Pinpoint the cell where the given text exists, returning its (x, y) midpoint coordinate. 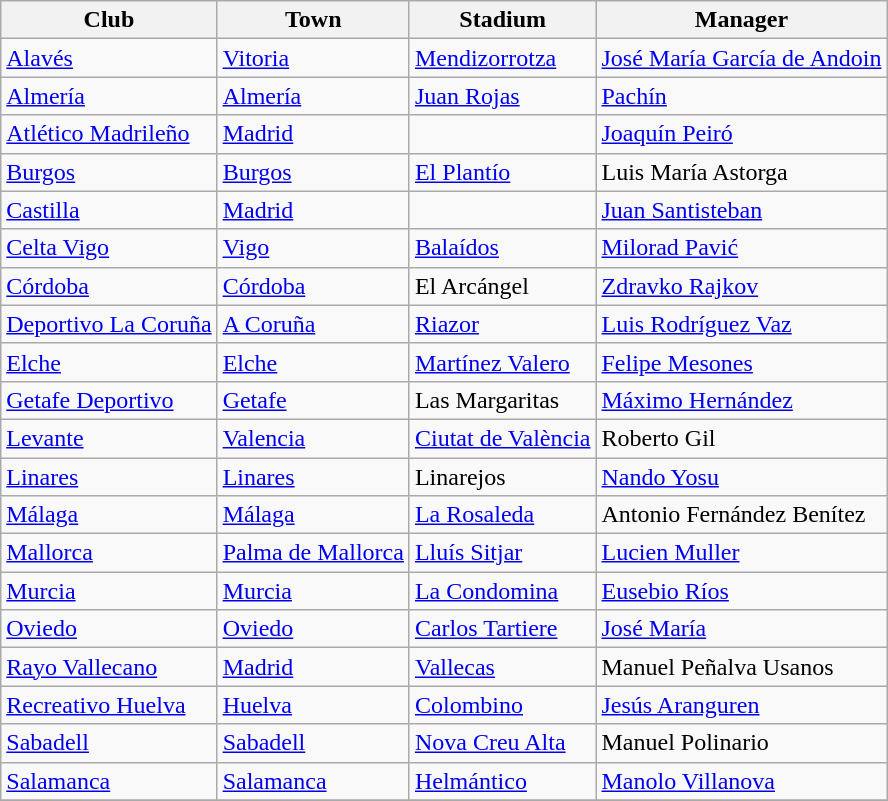
Castilla (109, 210)
El Plantío (502, 172)
Atlético Madrileño (109, 134)
Luis Rodríguez Vaz (742, 324)
Milorad Pavić (742, 248)
Roberto Gil (742, 438)
Levante (109, 438)
Pachín (742, 96)
La Rosaleda (502, 515)
Felipe Mesones (742, 362)
Lluís Sitjar (502, 553)
Vitoria (313, 58)
Máximo Hernández (742, 400)
Ciutat de València (502, 438)
Linarejos (502, 477)
Getafe Deportivo (109, 400)
Manuel Polinario (742, 743)
Las Margaritas (502, 400)
Jesús Aranguren (742, 705)
Town (313, 20)
Alavés (109, 58)
Mendizorrotza (502, 58)
Valencia (313, 438)
Palma de Mallorca (313, 553)
Club (109, 20)
Carlos Tartiere (502, 629)
Manuel Peñalva Usanos (742, 667)
Stadium (502, 20)
Colombino (502, 705)
Helmántico (502, 781)
Luis María Astorga (742, 172)
José María (742, 629)
Vallecas (502, 667)
Antonio Fernández Benítez (742, 515)
Eusebio Ríos (742, 591)
Joaquín Peiró (742, 134)
A Coruña (313, 324)
Deportivo La Coruña (109, 324)
La Condomina (502, 591)
Lucien Muller (742, 553)
Riazor (502, 324)
Mallorca (109, 553)
Nova Creu Alta (502, 743)
El Arcángel (502, 286)
Nando Yosu (742, 477)
Manolo Villanova (742, 781)
Huelva (313, 705)
José María García de Andoin (742, 58)
Celta Vigo (109, 248)
Martínez Valero (502, 362)
Zdravko Rajkov (742, 286)
Getafe (313, 400)
Manager (742, 20)
Juan Rojas (502, 96)
Juan Santisteban (742, 210)
Recreativo Huelva (109, 705)
Vigo (313, 248)
Rayo Vallecano (109, 667)
Balaídos (502, 248)
